Return [X, Y] of the center of cell containing provided text 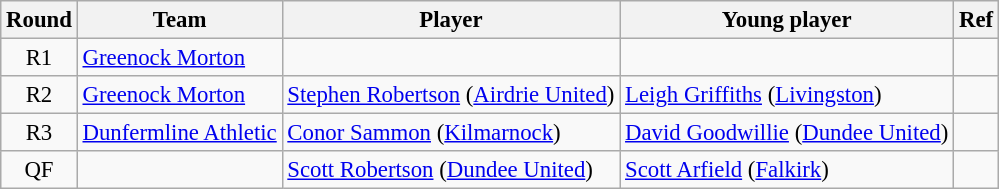
Conor Sammon (Kilmarnock) [451, 133]
Round [39, 20]
Young player [787, 20]
Scott Arfield (Falkirk) [787, 170]
R2 [39, 95]
QF [39, 170]
Dunfermline Athletic [180, 133]
David Goodwillie (Dundee United) [787, 133]
Scott Robertson (Dundee United) [451, 170]
R3 [39, 133]
Ref [976, 20]
Player [451, 20]
Team [180, 20]
Stephen Robertson (Airdrie United) [451, 95]
R1 [39, 58]
Leigh Griffiths (Livingston) [787, 95]
